Determine the (X, Y) coordinate at the center of the cell enclosing the given text.  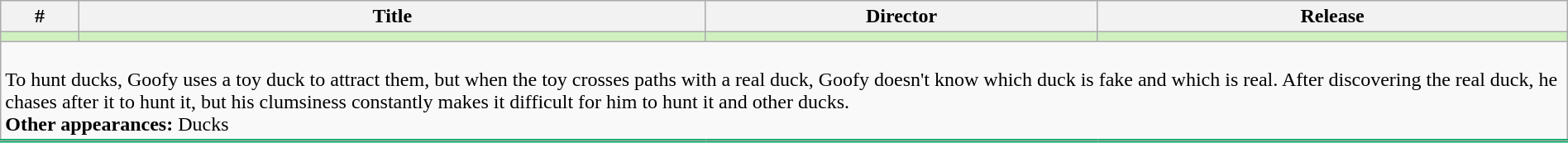
# (40, 17)
Title (392, 17)
Director (901, 17)
Release (1332, 17)
